Provide the [x, y] coordinate of the cell's center where the given text is located.  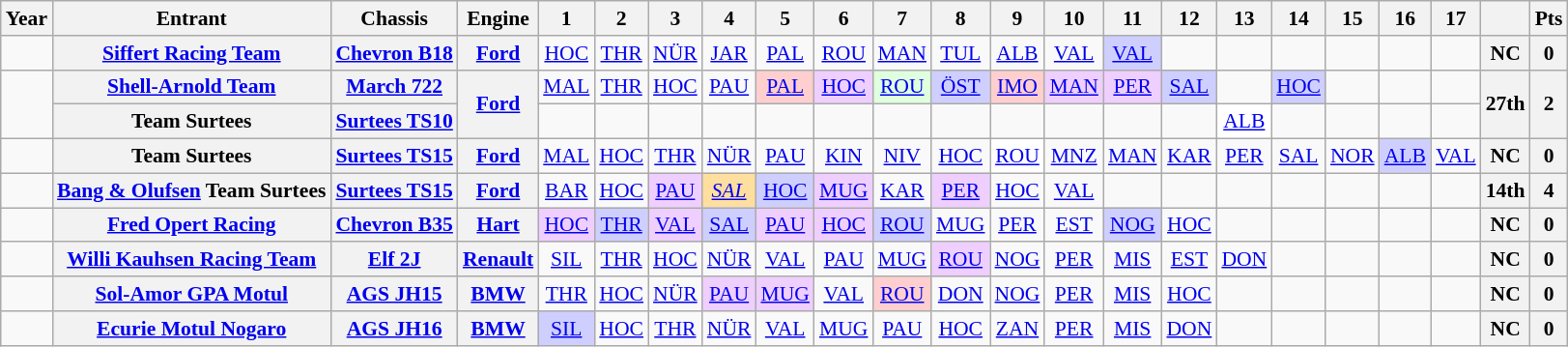
Engine [499, 18]
7 [902, 18]
12 [1188, 18]
9 [1016, 18]
Shell-Arnold Team [191, 87]
JAR [729, 53]
17 [1456, 18]
Siffert Racing Team [191, 53]
14th [1505, 190]
15 [1353, 18]
11 [1132, 18]
NIV [902, 157]
MNZ [1074, 157]
1 [566, 18]
KIN [844, 157]
Year [27, 18]
Surtees TS10 [394, 122]
Pts [1550, 18]
27th [1505, 104]
Chevron B18 [394, 53]
5 [784, 18]
Fred Opert Racing [191, 225]
BAR [566, 190]
Chassis [394, 18]
Bang & Olufsen Team Surtees [191, 190]
AGS JH16 [394, 329]
6 [844, 18]
IMO [1016, 87]
16 [1405, 18]
Sol-Amor GPA Motul [191, 294]
Renault [499, 260]
13 [1244, 18]
Entrant [191, 18]
Chevron B35 [394, 225]
TUL [960, 53]
ZAN [1016, 329]
10 [1074, 18]
Elf 2J [394, 260]
NOR [1353, 157]
14 [1298, 18]
March 722 [394, 87]
Hart [499, 225]
8 [960, 18]
ÖST [960, 87]
Ecurie Motul Nogaro [191, 329]
Willi Kauhsen Racing Team [191, 260]
3 [675, 18]
AGS JH15 [394, 294]
